For the text-containing cell, return its midpoint in [X, Y] coordinate format. 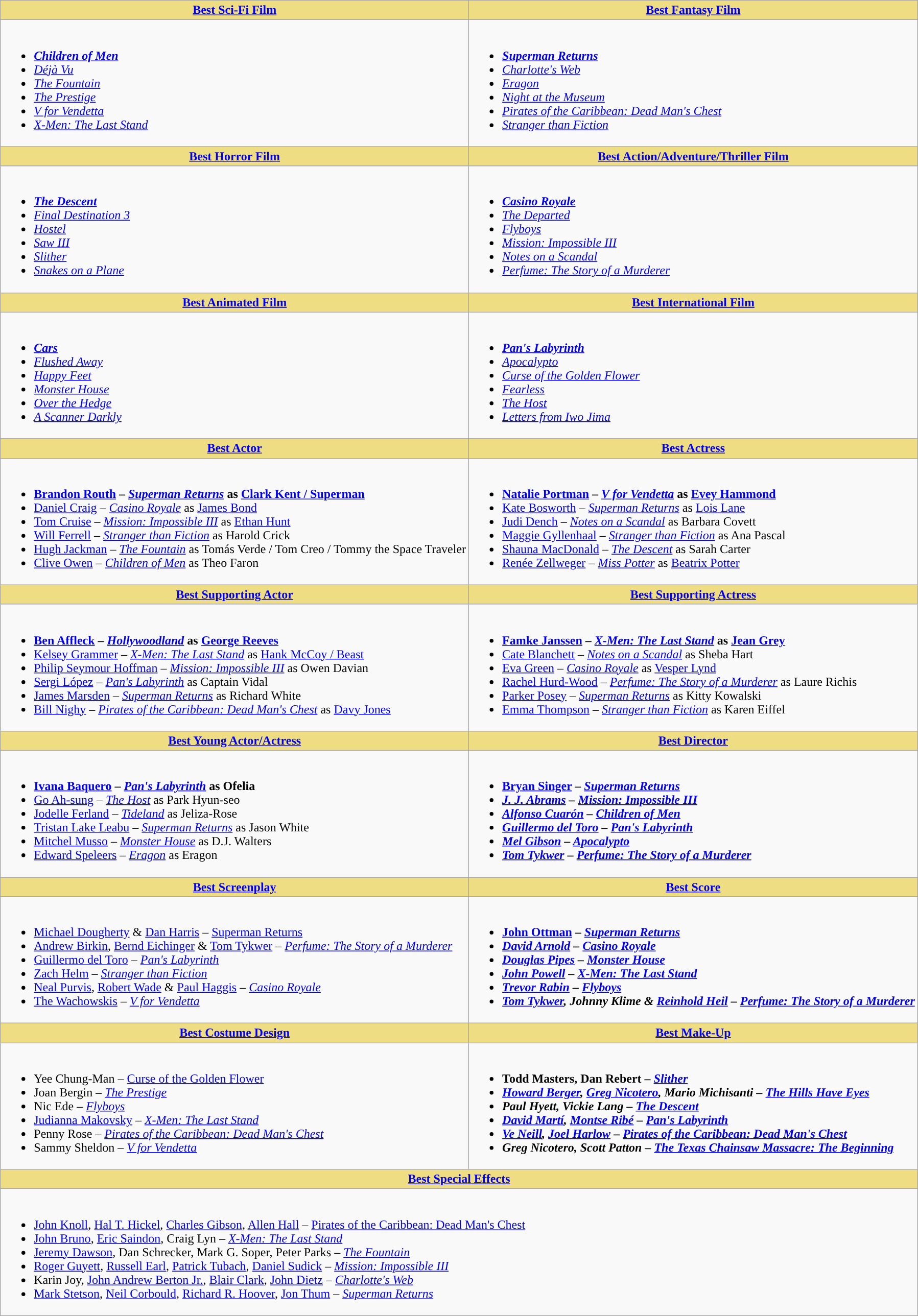
Best Sci-Fi Film [235, 10]
Best Score [694, 887]
Best Director [694, 740]
Best Fantasy Film [694, 10]
Best Actor [235, 448]
Superman ReturnsCharlotte's WebEragonNight at the MuseumPirates of the Caribbean: Dead Man's ChestStranger than Fiction [694, 83]
Best Action/Adventure/Thriller Film [694, 156]
Best Young Actor/Actress [235, 740]
Casino RoyaleThe DepartedFlyboysMission: Impossible IIINotes on a ScandalPerfume: The Story of a Murderer [694, 229]
Best Make-Up [694, 1033]
Pan's LabyrinthApocalyptoCurse of the Golden FlowerFearlessThe HostLetters from Iwo Jima [694, 375]
Best Costume Design [235, 1033]
Best Screenplay [235, 887]
Best International Film [694, 302]
Best Animated Film [235, 302]
CarsFlushed AwayHappy FeetMonster HouseOver the HedgeA Scanner Darkly [235, 375]
Children of MenDéjà VuThe FountainThe PrestigeV for VendettaX-Men: The Last Stand [235, 83]
Best Supporting Actress [694, 594]
Best Horror Film [235, 156]
Best Actress [694, 448]
The DescentFinal Destination 3HostelSaw IIISlitherSnakes on a Plane [235, 229]
Best Special Effects [459, 1179]
Best Supporting Actor [235, 594]
